Provide the [X, Y] coordinate of the cell's center where the given text is located.  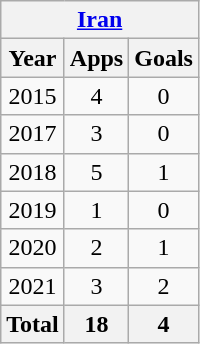
2017 [33, 134]
5 [96, 172]
Year [33, 58]
Goals [164, 58]
Iran [100, 20]
18 [96, 324]
2015 [33, 96]
Apps [96, 58]
2018 [33, 172]
2021 [33, 286]
Total [33, 324]
2020 [33, 248]
2019 [33, 210]
